Find where the given text appears and provide that cell's center as (X, Y) coordinate. 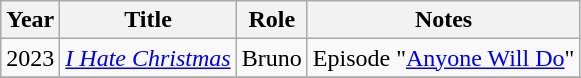
Notes (444, 20)
Year (30, 20)
Episode "Anyone Will Do" (444, 58)
Role (272, 20)
Title (148, 20)
2023 (30, 58)
I Hate Christmas (148, 58)
Bruno (272, 58)
